Find where the given text appears and provide that cell's center as [X, Y] coordinate. 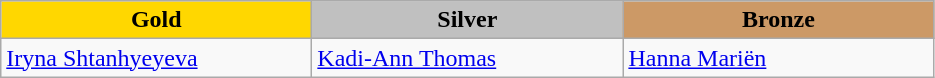
Kadi-Ann Thomas [468, 58]
Silver [468, 20]
Bronze [778, 20]
Gold [156, 20]
Hanna Mariën [778, 58]
Iryna Shtanhyeyeva [156, 58]
